From the cell containing the given text, extract its center point as [X, Y] coordinate. 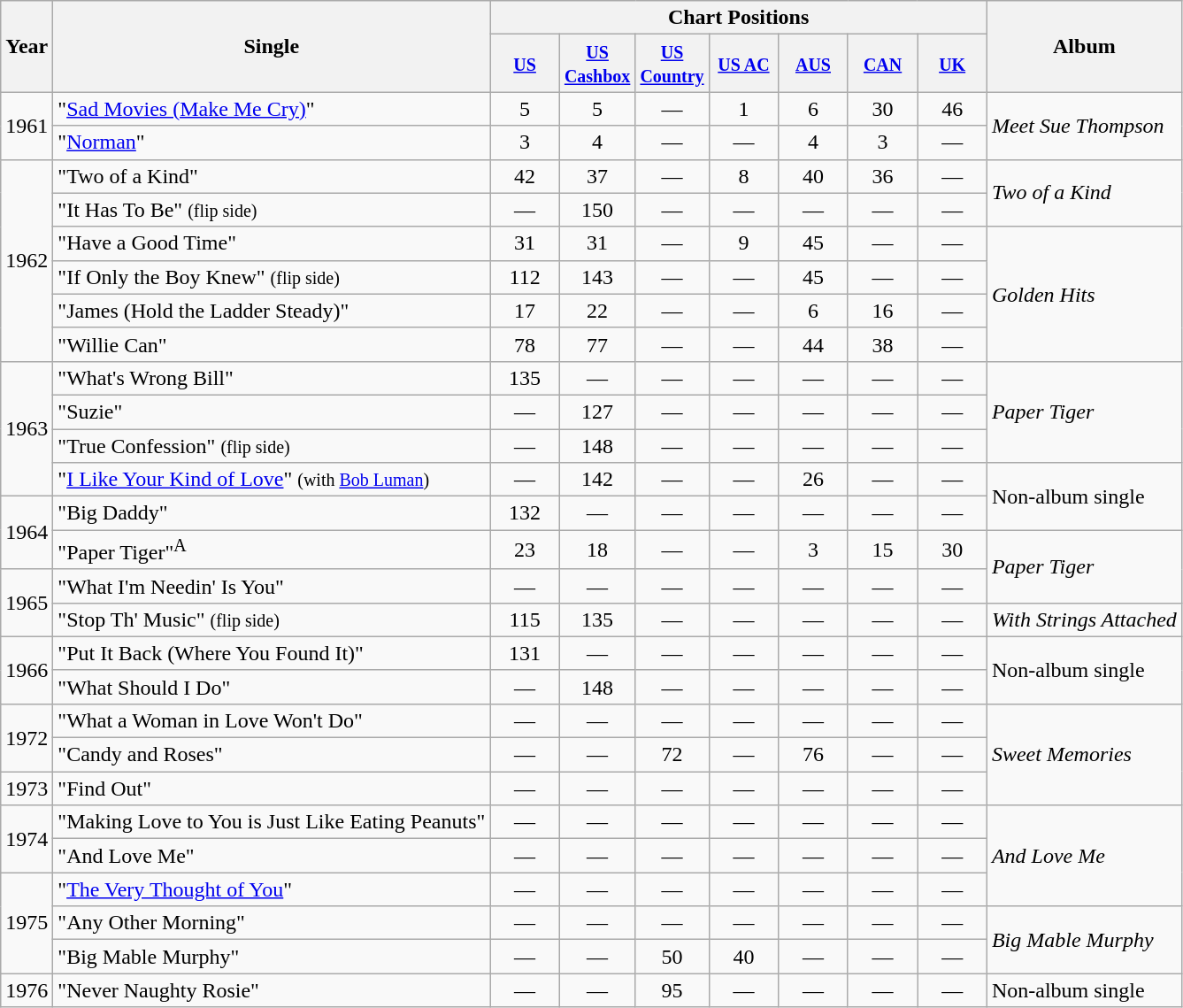
"Have a Good Time" [272, 243]
AUS [814, 64]
36 [883, 176]
76 [814, 755]
Single [272, 46]
1963 [27, 428]
18 [597, 550]
16 [883, 311]
Album [1084, 46]
1966 [27, 670]
127 [597, 412]
US AC [743, 64]
With Strings Attached [1084, 619]
"The Very Thought of You" [272, 889]
46 [952, 109]
37 [597, 176]
"And Love Me" [272, 856]
"I Like Your Kind of Love" (with Bob Luman) [272, 480]
"Sad Movies (Make Me Cry)" [272, 109]
50 [672, 957]
132 [526, 513]
1976 [27, 990]
131 [526, 653]
1972 [27, 737]
22 [597, 311]
Big Mable Murphy [1084, 940]
"Find Out" [272, 789]
And Love Me [1084, 856]
"Big Mable Murphy" [272, 957]
"What's Wrong Bill" [272, 378]
"James (Hold the Ladder Steady)" [272, 311]
Meet Sue Thompson [1084, 126]
17 [526, 311]
"Big Daddy" [272, 513]
78 [526, 344]
"Any Other Morning" [272, 923]
Chart Positions [739, 18]
150 [597, 210]
US Country [672, 64]
1973 [27, 789]
"It Has To Be" (flip side) [272, 210]
1974 [27, 839]
Year [27, 46]
1961 [27, 126]
"Norman" [272, 142]
"Willie Can" [272, 344]
"Candy and Roses" [272, 755]
115 [526, 619]
1975 [27, 923]
"Put It Back (Where You Found It)" [272, 653]
Golden Hits [1084, 294]
Sweet Memories [1084, 754]
15 [883, 550]
CAN [883, 64]
1962 [27, 260]
US [526, 64]
72 [672, 755]
"What Should I Do" [272, 687]
Two of a Kind [1084, 193]
UK [952, 64]
23 [526, 550]
"Stop Th' Music" (flip side) [272, 619]
38 [883, 344]
"Suzie" [272, 412]
"Paper Tiger"A [272, 550]
112 [526, 277]
8 [743, 176]
USCashbox [597, 64]
"Never Naughty Rosie" [272, 990]
9 [743, 243]
143 [597, 277]
142 [597, 480]
"If Only the Boy Knew" (flip side) [272, 277]
1964 [27, 533]
26 [814, 480]
"Making Love to You is Just Like Eating Peanuts" [272, 822]
1965 [27, 603]
"Two of a Kind" [272, 176]
"What a Woman in Love Won't Do" [272, 720]
44 [814, 344]
1 [743, 109]
"What I'm Needin' Is You" [272, 586]
77 [597, 344]
95 [672, 990]
42 [526, 176]
"True Confession" (flip side) [272, 445]
